Capture the cell that displays the provided text and extract its [X, Y] central coordinate. 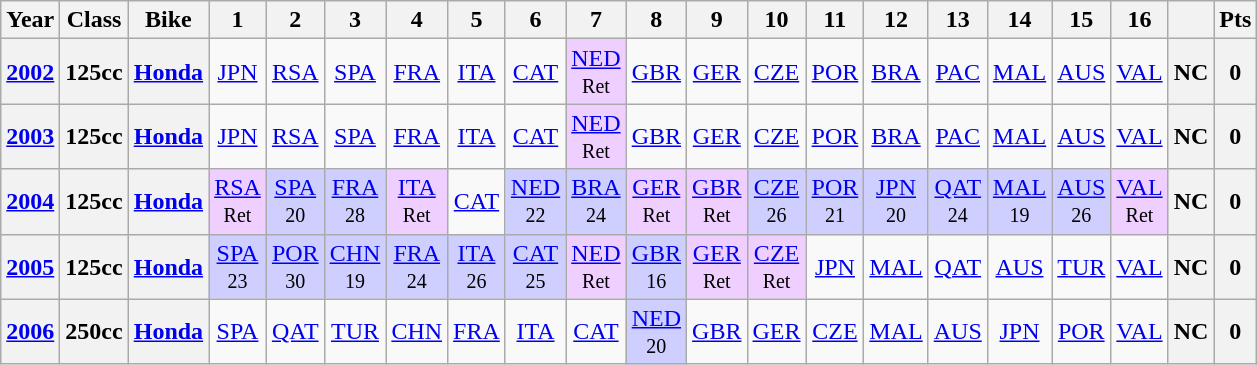
2 [295, 20]
2002 [30, 72]
GBR16 [656, 266]
Class [94, 20]
12 [896, 20]
4 [417, 20]
2004 [30, 202]
10 [776, 20]
Pts [1236, 20]
2005 [30, 266]
JPN20 [896, 202]
CHN [417, 332]
CZERet [776, 266]
7 [596, 20]
POR30 [295, 266]
RSARet [238, 202]
11 [835, 20]
SPA20 [295, 202]
FRA24 [417, 266]
AUS26 [1082, 202]
250cc [94, 332]
QAT24 [958, 202]
1 [238, 20]
POR21 [835, 202]
2003 [30, 136]
Bike [168, 20]
NED22 [535, 202]
SPA23 [238, 266]
6 [535, 20]
BRA24 [596, 202]
FRA28 [355, 202]
2006 [30, 332]
5 [477, 20]
14 [1019, 20]
GBRRet [717, 202]
13 [958, 20]
16 [1140, 20]
CAT25 [535, 266]
3 [355, 20]
9 [717, 20]
Year [30, 20]
ITA26 [477, 266]
MAL19 [1019, 202]
8 [656, 20]
NED20 [656, 332]
VALRet [1140, 202]
15 [1082, 20]
CZE26 [776, 202]
CHN19 [355, 266]
ITARet [417, 202]
